Locate the cell with the specified text and output its (x, y) center coordinate. 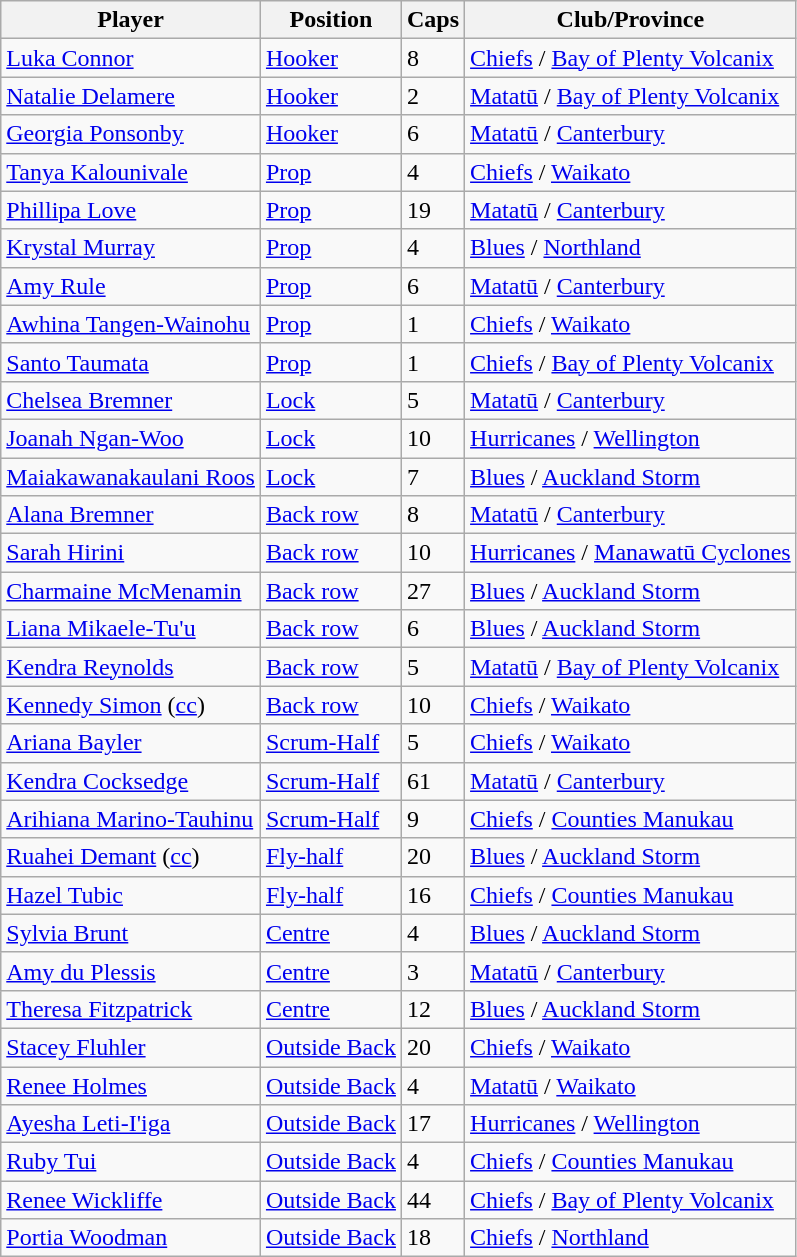
16 (432, 895)
Natalie Delamere (131, 96)
Luka Connor (131, 58)
Maiakawanakaulani Roos (131, 477)
18 (432, 1238)
Hurricanes / Manawatū Cyclones (631, 553)
19 (432, 210)
Ruahei Demant (cc) (131, 857)
9 (432, 819)
Blues / Northland (631, 248)
Joanah Ngan-Woo (131, 438)
17 (432, 1124)
Theresa Fitzpatrick (131, 1009)
Alana Bremner (131, 515)
Arihiana Marino-Tauhinu (131, 819)
27 (432, 591)
Kendra Reynolds (131, 667)
Stacey Fluhler (131, 1047)
Hazel Tubic (131, 895)
Tanya Kalounivale (131, 172)
61 (432, 781)
Charmaine McMenamin (131, 591)
Amy du Plessis (131, 971)
Kendra Cocksedge (131, 781)
2 (432, 96)
Phillipa Love (131, 210)
Player (131, 20)
Chiefs / Northland (631, 1238)
7 (432, 477)
Awhina Tangen-Wainohu (131, 324)
Portia Woodman (131, 1238)
Ayesha Leti-I'iga (131, 1124)
Liana Mikaele-Tu'u (131, 629)
44 (432, 1200)
Matatū / Waikato (631, 1085)
Club/Province (631, 20)
Caps (432, 20)
Position (330, 20)
3 (432, 971)
Renee Wickliffe (131, 1200)
Amy Rule (131, 286)
Georgia Ponsonby (131, 134)
Santo Taumata (131, 362)
Sarah Hirini (131, 553)
Kennedy Simon (cc) (131, 705)
Krystal Murray (131, 248)
Chelsea Bremner (131, 400)
Renee Holmes (131, 1085)
Sylvia Brunt (131, 933)
12 (432, 1009)
Ariana Bayler (131, 743)
Ruby Tui (131, 1162)
